Return (x, y) of the center of cell containing provided text 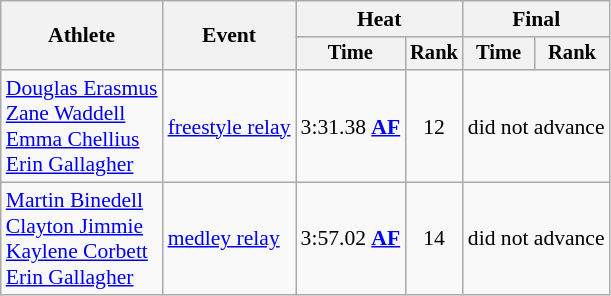
freestyle relay (230, 126)
medley relay (230, 239)
Athlete (82, 36)
14 (434, 239)
Event (230, 36)
3:31.38 AF (351, 126)
Heat (380, 19)
12 (434, 126)
3:57.02 AF (351, 239)
Douglas ErasmusZane WaddellEmma ChelliusErin Gallagher (82, 126)
Martin BinedellClayton JimmieKaylene CorbettErin Gallagher (82, 239)
Final (536, 19)
